From the cell containing the given text, extract its center point as (X, Y) coordinate. 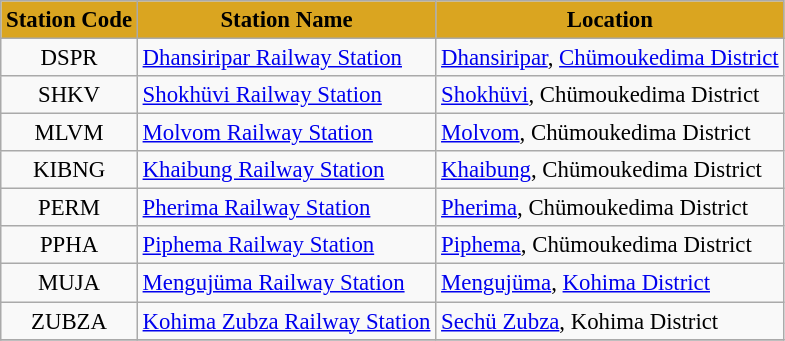
ZUBZA (70, 321)
Shokhüvi, Chümoukedima District (610, 95)
Khaibung Railway Station (286, 170)
Station Name (286, 20)
Sechü Zubza, Kohima District (610, 321)
Kohima Zubza Railway Station (286, 321)
Mengujüma, Kohima District (610, 283)
Pherima Railway Station (286, 208)
Piphema Railway Station (286, 245)
SHKV (70, 95)
Molvom, Chümoukedima District (610, 133)
MLVM (70, 133)
Location (610, 20)
MUJA (70, 283)
Shokhüvi Railway Station (286, 95)
PERM (70, 208)
Khaibung, Chümoukedima District (610, 170)
DSPR (70, 58)
PPHA (70, 245)
Dhansiripar Railway Station (286, 58)
Pherima, Chümoukedima District (610, 208)
Mengujüma Railway Station (286, 283)
Piphema, Chümoukedima District (610, 245)
Molvom Railway Station (286, 133)
KIBNG (70, 170)
Dhansiripar, Chümoukedima District (610, 58)
Station Code (70, 20)
